Extract the (X, Y) coordinate from the center of the cell holding the provided text.  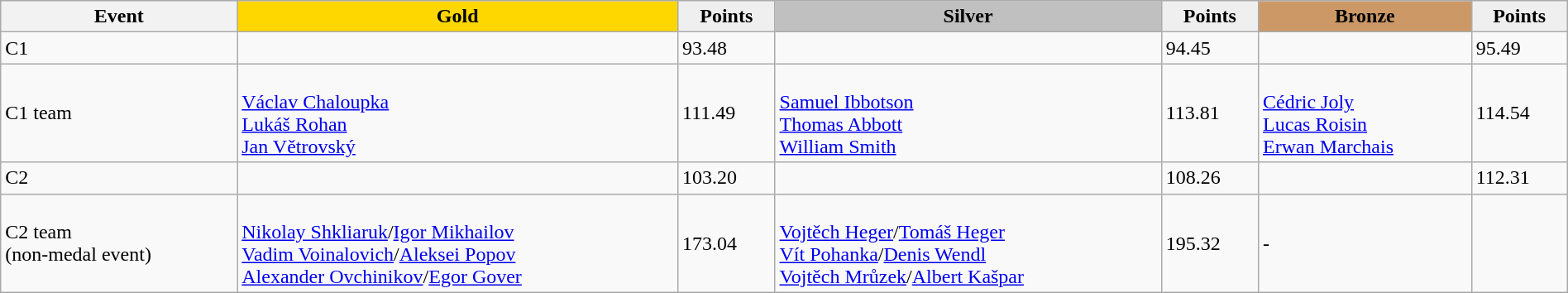
Václav ChaloupkaLukáš RohanJan Větrovský (458, 113)
Silver (968, 17)
Gold (458, 17)
Vojtěch Heger/Tomáš HegerVít Pohanka/Denis WendlVojtěch Mrůzek/Albert Kašpar (968, 243)
113.81 (1209, 113)
195.32 (1209, 243)
94.45 (1209, 48)
C2 (119, 178)
C1 (119, 48)
Nikolay Shkliaruk/Igor MikhailovVadim Voinalovich/Aleksei PopovAlexander Ovchinikov/Egor Gover (458, 243)
103.20 (726, 178)
108.26 (1209, 178)
95.49 (1519, 48)
Samuel IbbotsonThomas AbbottWilliam Smith (968, 113)
Event (119, 17)
173.04 (726, 243)
- (1365, 243)
111.49 (726, 113)
C2 team(non-medal event) (119, 243)
114.54 (1519, 113)
Cédric JolyLucas RoisinErwan Marchais (1365, 113)
Bronze (1365, 17)
C1 team (119, 113)
93.48 (726, 48)
112.31 (1519, 178)
